From the cell containing the given text, extract its center point as (x, y) coordinate. 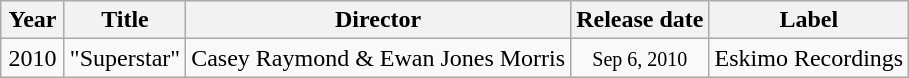
Label (809, 20)
Eskimo Recordings (809, 58)
Casey Raymond & Ewan Jones Morris (378, 58)
Year (33, 20)
Sep 6, 2010 (640, 58)
"Superstar" (124, 58)
Release date (640, 20)
Title (124, 20)
Director (378, 20)
2010 (33, 58)
